Provide the (x, y) coordinate of the cell's center where the given text is located.  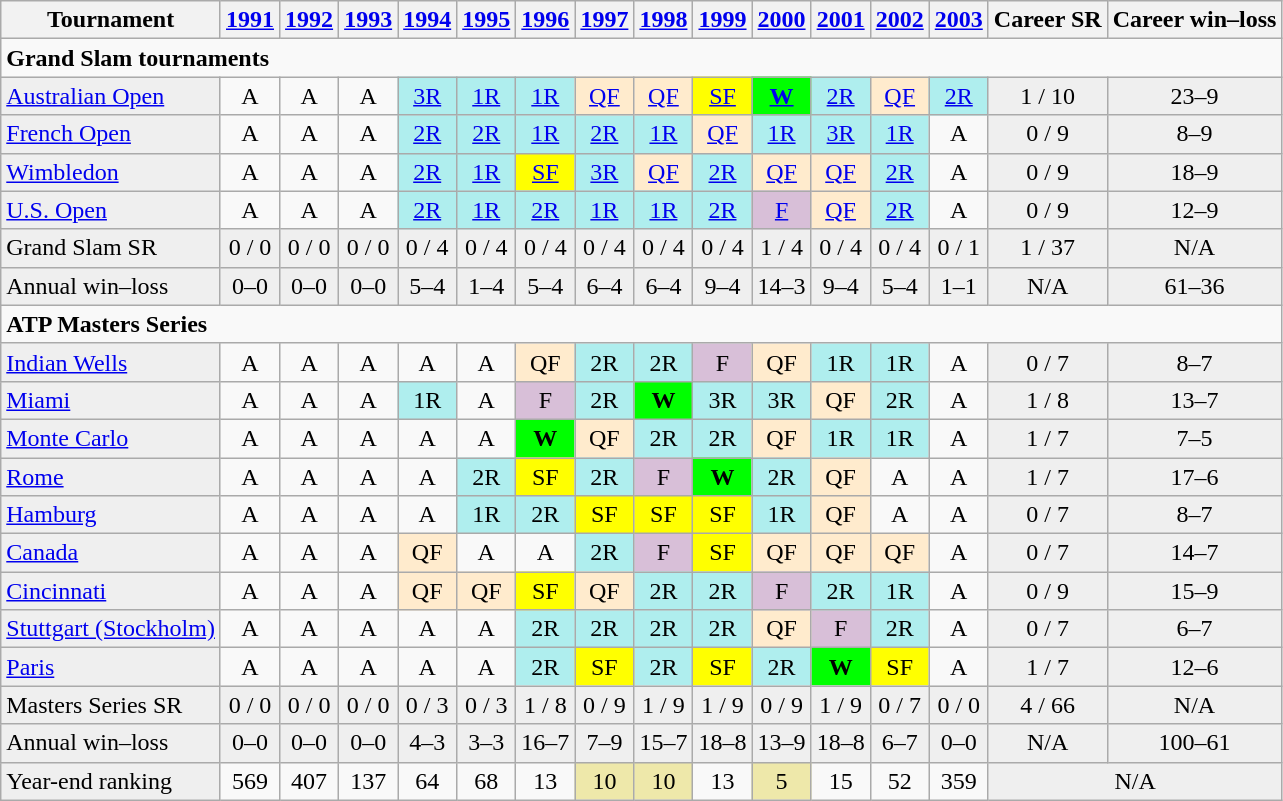
13–7 (1194, 400)
1 / 37 (1048, 248)
Stuttgart (Stockholm) (111, 629)
Masters Series SR (111, 705)
1998 (664, 20)
Tournament (111, 20)
Rome (111, 477)
8–9 (1194, 134)
18–9 (1194, 172)
1 / 4 (782, 248)
14–7 (1194, 553)
1997 (604, 20)
Grand Slam SR (111, 248)
1999 (722, 20)
Monte Carlo (111, 438)
2000 (782, 20)
1991 (250, 20)
0 / 1 (958, 248)
Career SR (1048, 20)
Hamburg (111, 515)
3–3 (486, 743)
1 / 10 (1048, 96)
7–5 (1194, 438)
16–7 (546, 743)
13–9 (782, 743)
12–6 (1194, 667)
1994 (428, 20)
Year-end ranking (111, 781)
15–9 (1194, 591)
1992 (310, 20)
64 (428, 781)
52 (900, 781)
1996 (546, 20)
137 (368, 781)
61–36 (1194, 286)
Indian Wells (111, 362)
Cincinnati (111, 591)
Grand Slam tournaments (642, 58)
Paris (111, 667)
100–61 (1194, 743)
ATP Masters Series (642, 324)
Australian Open (111, 96)
1993 (368, 20)
French Open (111, 134)
1995 (486, 20)
1–4 (486, 286)
14–3 (782, 286)
1–1 (958, 286)
2002 (900, 20)
68 (486, 781)
569 (250, 781)
4–3 (428, 743)
2001 (840, 20)
15–7 (664, 743)
U.S. Open (111, 210)
359 (958, 781)
407 (310, 781)
7–9 (604, 743)
Canada (111, 553)
Miami (111, 400)
12–9 (1194, 210)
4 / 66 (1048, 705)
Wimbledon (111, 172)
23–9 (1194, 96)
Career win–loss (1194, 20)
5 (782, 781)
17–6 (1194, 477)
15 (840, 781)
2003 (958, 20)
